Determine the [X, Y] coordinate at the center of the cell enclosing the given text.  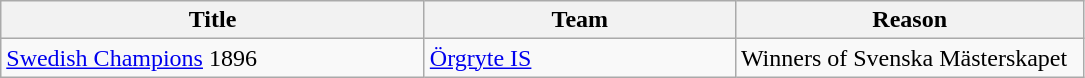
Örgryte IS [580, 58]
Winners of Svenska Mästerskapet [910, 58]
Team [580, 20]
Reason [910, 20]
Swedish Champions 1896 [213, 58]
Title [213, 20]
